For the text-containing cell, return its midpoint in [x, y] coordinate format. 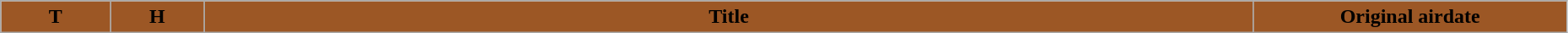
T [56, 17]
H [157, 17]
Title [729, 17]
Original airdate [1410, 17]
